From the cell containing the given text, extract its center point as (X, Y) coordinate. 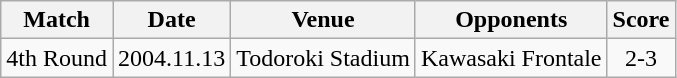
Opponents (511, 20)
Match (57, 20)
2-3 (641, 58)
Score (641, 20)
2004.11.13 (171, 58)
Date (171, 20)
Todoroki Stadium (324, 58)
Kawasaki Frontale (511, 58)
4th Round (57, 58)
Venue (324, 20)
